Identify which cell holds the provided text, then report its [X, Y] central coordinate. 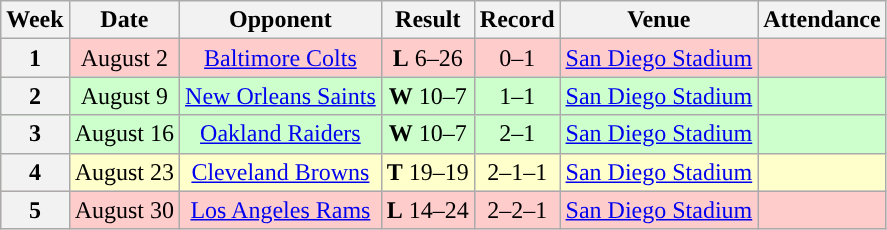
Attendance [822, 20]
Record [517, 20]
Venue [659, 20]
Result [428, 20]
August 2 [124, 58]
2–1–1 [517, 172]
0–1 [517, 58]
Week [35, 20]
New Orleans Saints [281, 96]
1–1 [517, 96]
Oakland Raiders [281, 134]
Baltimore Colts [281, 58]
August 30 [124, 210]
Opponent [281, 20]
Cleveland Browns [281, 172]
Date [124, 20]
4 [35, 172]
2–2–1 [517, 210]
August 16 [124, 134]
2 [35, 96]
L 6–26 [428, 58]
T 19–19 [428, 172]
Los Angeles Rams [281, 210]
5 [35, 210]
3 [35, 134]
2–1 [517, 134]
L 14–24 [428, 210]
August 9 [124, 96]
1 [35, 58]
August 23 [124, 172]
